Scan for the cell matching the given text and deliver its (X, Y) coordinate at center. 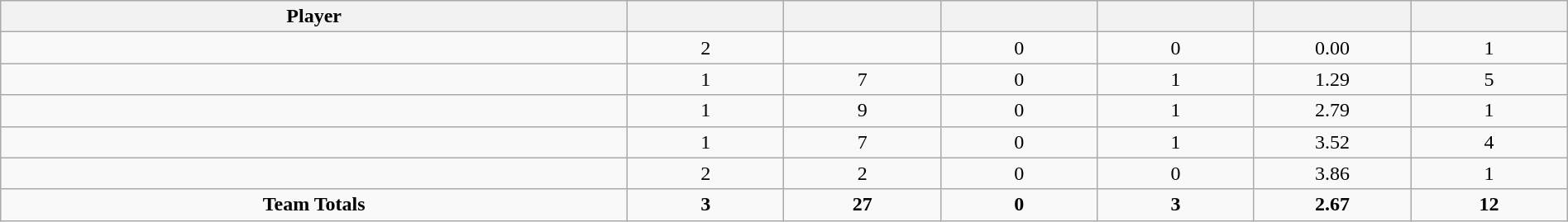
3.52 (1331, 142)
0.00 (1331, 48)
9 (862, 111)
2.79 (1331, 111)
2.67 (1331, 205)
3.86 (1331, 173)
Team Totals (314, 205)
5 (1489, 79)
Player (314, 17)
27 (862, 205)
12 (1489, 205)
4 (1489, 142)
1.29 (1331, 79)
